Return the (x, y) coordinate for the center point of the cell that contains the specified text.  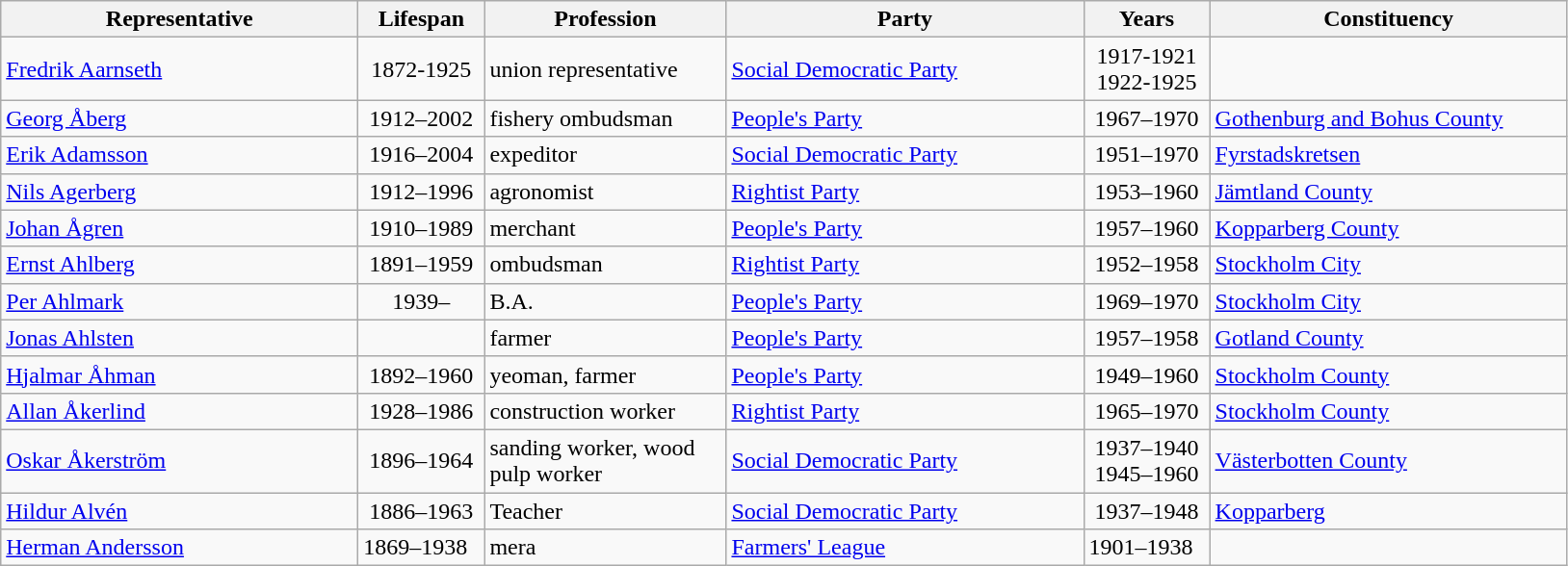
Kopparberg (1389, 511)
1872-1925 (422, 69)
1869–1938 (422, 548)
1969–1970 (1146, 301)
Jonas Ahlsten (179, 338)
Västerbotten County (1389, 460)
Gothenburg and Bohus County (1389, 118)
Georg Åberg (179, 118)
union representative (605, 69)
mera (605, 548)
Erik Adamsson (179, 155)
Hildur Alvén (179, 511)
1910–1989 (422, 228)
Fyrstadskretsen (1389, 155)
Ernst Ahlberg (179, 265)
1949–1960 (1146, 374)
Per Ahlmark (179, 301)
1952–1958 (1146, 265)
1917-19211922-1925 (1146, 69)
1891–1959 (422, 265)
agronomist (605, 192)
1957–1958 (1146, 338)
1886–1963 (422, 511)
1967–1970 (1146, 118)
Kopparberg County (1389, 228)
1953–1960 (1146, 192)
Hjalmar Åhman (179, 374)
yeoman, farmer (605, 374)
Herman Andersson (179, 548)
Jämtland County (1389, 192)
Gotland County (1389, 338)
1896–1964 (422, 460)
1937–19401945–1960 (1146, 460)
Representative (179, 19)
1939– (422, 301)
1912–2002 (422, 118)
Farmers' League (905, 548)
1928–1986 (422, 411)
Nils Agerberg (179, 192)
1901–1938 (1146, 548)
Johan Ågren (179, 228)
Allan Åkerlind (179, 411)
1912–1996 (422, 192)
1951–1970 (1146, 155)
Constituency (1389, 19)
Lifespan (422, 19)
1892–1960 (422, 374)
Fredrik Aarnseth (179, 69)
construction worker (605, 411)
fishery ombudsman (605, 118)
merchant (605, 228)
Years (1146, 19)
Party (905, 19)
Teacher (605, 511)
B.A. (605, 301)
sanding worker, wood pulp worker (605, 460)
expeditor (605, 155)
1965–1970 (1146, 411)
1937–1948 (1146, 511)
farmer (605, 338)
1916–2004 (422, 155)
Oskar Åkerström (179, 460)
1957–1960 (1146, 228)
ombudsman (605, 265)
Profession (605, 19)
